For the text-containing cell, return its midpoint in (x, y) coordinate format. 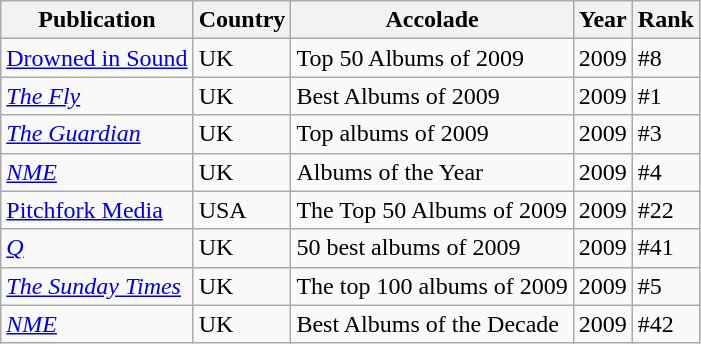
The Fly (97, 96)
#22 (666, 210)
#3 (666, 134)
#42 (666, 324)
#1 (666, 96)
Year (602, 20)
Top albums of 2009 (432, 134)
Best Albums of 2009 (432, 96)
The top 100 albums of 2009 (432, 286)
50 best albums of 2009 (432, 248)
Q (97, 248)
Best Albums of the Decade (432, 324)
The Top 50 Albums of 2009 (432, 210)
Drowned in Sound (97, 58)
The Sunday Times (97, 286)
Accolade (432, 20)
The Guardian (97, 134)
Rank (666, 20)
Pitchfork Media (97, 210)
Top 50 Albums of 2009 (432, 58)
#41 (666, 248)
USA (242, 210)
#5 (666, 286)
#4 (666, 172)
Publication (97, 20)
Country (242, 20)
#8 (666, 58)
Albums of the Year (432, 172)
